Capture the cell that displays the provided text and extract its [x, y] central coordinate. 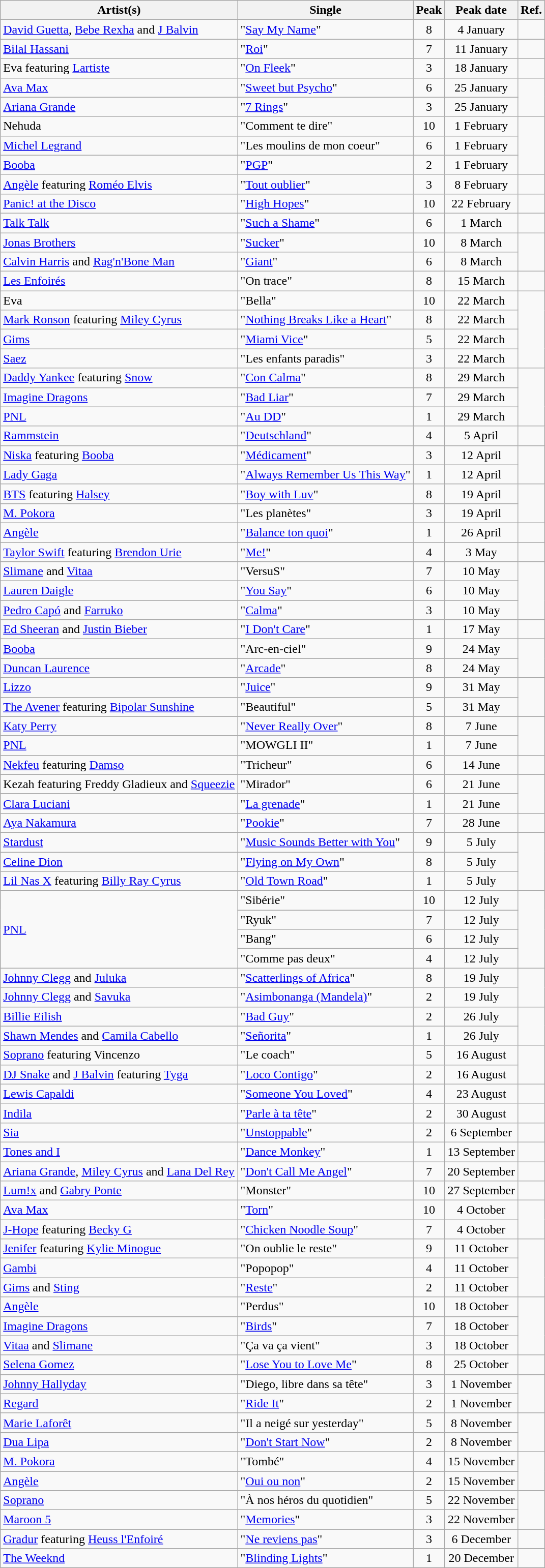
David Guetta, Bebe Rexha and J Balvin [119, 29]
11 January [481, 49]
Stardust [119, 842]
Saez [119, 358]
Mark Ronson featuring Miley Cyrus [119, 320]
Eva [119, 300]
"Popopop" [326, 1268]
15 March [481, 281]
"Arcade" [326, 668]
18 January [481, 68]
Peak [429, 10]
22 February [481, 203]
Lizzo [119, 687]
"Le coach" [326, 1055]
"On Fleek" [326, 68]
"Calma" [326, 610]
Gims [119, 339]
"Don't Call Me Angel" [326, 1171]
"Scatterlings of Africa" [326, 978]
"Flying on My Own" [326, 862]
"Asimbonanga (Mandela)" [326, 997]
Soprano featuring Vincenzo [119, 1055]
"Oui ou non" [326, 1481]
"Bella" [326, 300]
Soprano [119, 1500]
Ariana Grande, Miley Cyrus and Lana Del Rey [119, 1171]
27 September [481, 1191]
Maroon 5 [119, 1520]
"I Don't Care" [326, 629]
"Tricheur" [326, 765]
Lil Nas X featuring Billy Ray Cyrus [119, 881]
Artist(s) [119, 10]
Kezah featuring Freddy Gladieux and Squeezie [119, 784]
Nekfeu featuring Damso [119, 765]
Indila [119, 1113]
13 September [481, 1152]
BTS featuring Halsey [119, 494]
"MOWGLI II" [326, 745]
"Il a neigé sur yesterday" [326, 1423]
"Say My Name" [326, 29]
"La grenade" [326, 803]
4 January [481, 29]
Talk Talk [119, 223]
"Comme pas deux" [326, 958]
"Les enfants paradis" [326, 358]
"High Hopes" [326, 203]
"Perdus" [326, 1307]
"Sweet but Psycho" [326, 87]
"Music Sounds Better with You" [326, 842]
Single [326, 10]
Pedro Capó and Farruko [119, 610]
"Ne reviens pas" [326, 1539]
Selena Gomez [119, 1365]
"Sucker" [326, 243]
"PGP" [326, 165]
Niska featuring Booba [119, 455]
Ariana Grande [119, 107]
"Don't Start Now" [326, 1442]
Nehuda [119, 126]
"Unstoppable" [326, 1132]
Clara Luciani [119, 803]
J-Hope featuring Becky G [119, 1229]
Gims and Sting [119, 1287]
"Roi" [326, 49]
1 March [481, 223]
"Miami Vice" [326, 339]
17 May [481, 629]
"Les planètes" [326, 513]
"Bang" [326, 939]
Panic! at the Disco [119, 203]
25 October [481, 1365]
Lum!x and Gabry Ponte [119, 1191]
"Diego, libre dans sa tête" [326, 1384]
"7 Rings" [326, 107]
"Loco Contigo" [326, 1074]
"Les moulins de mon coeur" [326, 145]
6 December [481, 1539]
"Never Really Over" [326, 726]
"Sibérie" [326, 900]
Johnny Clegg and Savuka [119, 997]
DJ Snake and J Balvin featuring Tyga [119, 1074]
"Señorita" [326, 1036]
Michel Legrand [119, 145]
14 June [481, 765]
"Memories" [326, 1520]
Regard [119, 1403]
Jonas Brothers [119, 243]
Daddy Yankee featuring Snow [119, 378]
"VersuS" [326, 571]
The Avener featuring Bipolar Sunshine [119, 707]
20 September [481, 1171]
8 February [481, 184]
"Monster" [326, 1191]
"Con Calma" [326, 378]
Johnny Clegg and Juluka [119, 978]
"Ça va ça vient" [326, 1345]
"À nos héros du quotidien" [326, 1500]
"Reste" [326, 1287]
Gambi [119, 1268]
Calvin Harris and Rag'n'Bone Man [119, 262]
"On trace" [326, 281]
"Nothing Breaks Like a Heart" [326, 320]
"Médicament" [326, 455]
"Arc-en-ciel" [326, 649]
Dua Lipa [119, 1442]
"Deutschland" [326, 436]
Les Enfoirés [119, 281]
"Someone You Loved" [326, 1094]
"Such a Shame" [326, 223]
"Tombé" [326, 1461]
"Tout oublier" [326, 184]
Billie Eilish [119, 1016]
"Dance Monkey" [326, 1152]
"Lose You to Love Me" [326, 1365]
"Beautiful" [326, 707]
Johnny Hallyday [119, 1384]
"Au DD" [326, 416]
Vitaa and Slimane [119, 1345]
Lady Gaga [119, 474]
"Juice" [326, 687]
The Weeknd [119, 1558]
"Old Town Road" [326, 881]
Shawn Mendes and Camila Cabello [119, 1036]
Lauren Daigle [119, 591]
Eva featuring Lartiste [119, 68]
6 September [481, 1132]
Rammstein [119, 436]
Slimane and Vitaa [119, 571]
26 April [481, 532]
Lewis Capaldi [119, 1094]
Peak date [481, 10]
"Giant" [326, 262]
"Balance ton quoi" [326, 532]
Katy Perry [119, 726]
"Me!" [326, 552]
23 August [481, 1094]
"Ryuk" [326, 920]
28 June [481, 823]
"Blinding Lights" [326, 1558]
"Bad Guy" [326, 1016]
Jenifer featuring Kylie Minogue [119, 1249]
Ref. [531, 10]
"Ride It" [326, 1403]
Bilal Hassani [119, 49]
5 April [481, 436]
"You Say" [326, 591]
"Pookie" [326, 823]
"Chicken Noodle Soup" [326, 1229]
Duncan Laurence [119, 668]
"Comment te dire" [326, 126]
Gradur featuring Heuss l'Enfoiré [119, 1539]
"Always Remember Us This Way" [326, 474]
20 December [481, 1558]
Taylor Swift featuring Brendon Urie [119, 552]
Ed Sheeran and Justin Bieber [119, 629]
Celine Dion [119, 862]
30 August [481, 1113]
Tones and I [119, 1152]
Angèle featuring Roméo Elvis [119, 184]
"On oublie le reste" [326, 1249]
"Parle à ta tête" [326, 1113]
"Mirador" [326, 784]
"Torn" [326, 1210]
3 May [481, 552]
"Birds" [326, 1326]
Marie Laforêt [119, 1423]
Sia [119, 1132]
"Bad Liar" [326, 397]
"Boy with Luv" [326, 494]
Aya Nakamura [119, 823]
